Provide the (X, Y) coordinate of the cell's center where the given text is located.  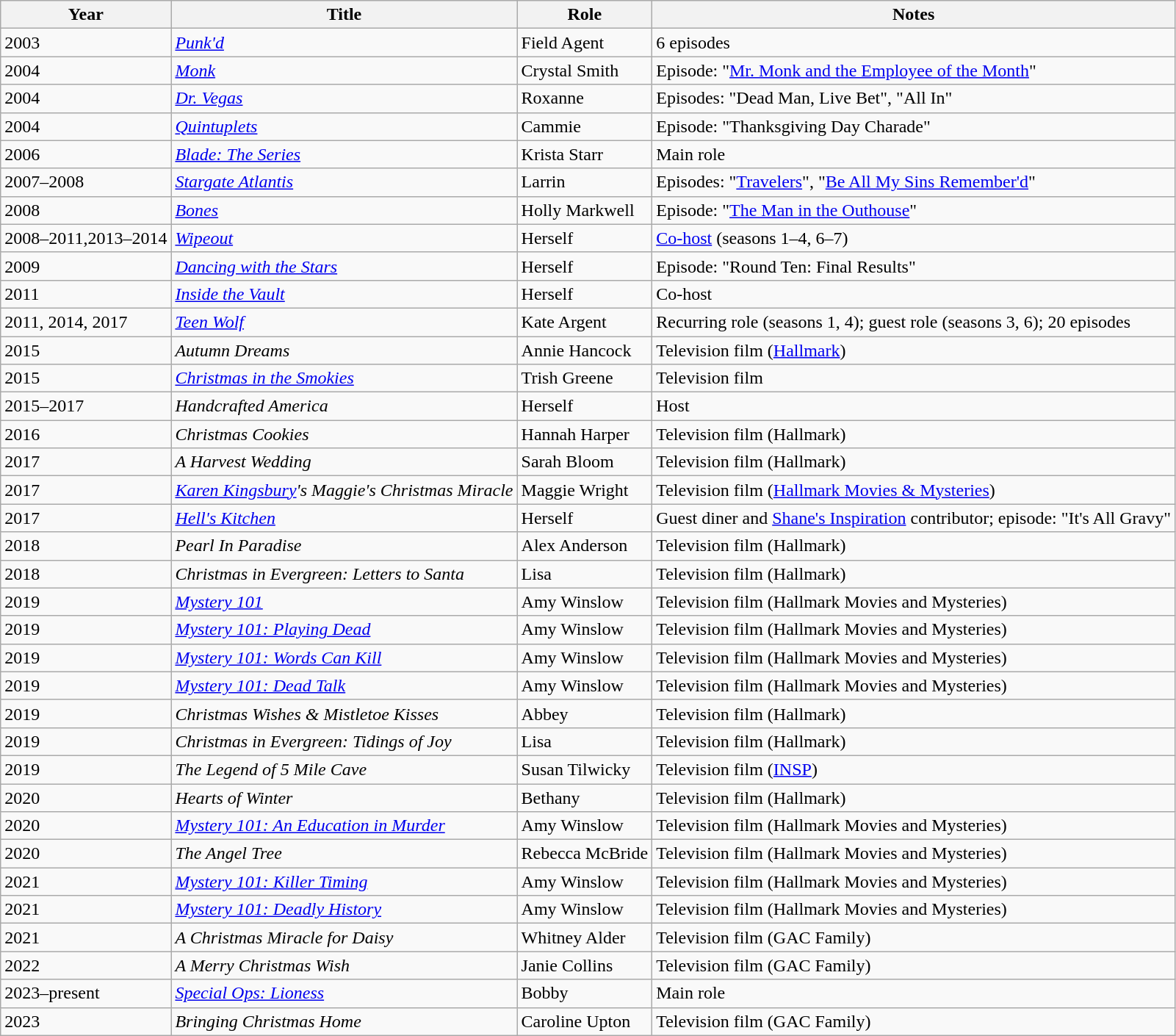
6 episodes (914, 43)
Mystery 101: Words Can Kill (344, 658)
Bones (344, 210)
Role (585, 15)
2015–2017 (86, 406)
Television film (914, 378)
Janie Collins (585, 965)
Hell's Kitchen (344, 518)
2023–present (86, 993)
Whitney Alder (585, 938)
Teen Wolf (344, 322)
Christmas in Evergreen: Tidings of Joy (344, 741)
2003 (86, 43)
Mystery 101: Deadly History (344, 910)
2016 (86, 434)
Mystery 101: An Education in Murder (344, 826)
Crystal Smith (585, 71)
Episode: "Thanksgiving Day Charade" (914, 126)
Christmas in Evergreen: Letters to Santa (344, 574)
Bobby (585, 993)
Christmas Wishes & Mistletoe Kisses (344, 713)
Alex Anderson (585, 546)
Sarah Bloom (585, 462)
Susan Tilwicky (585, 769)
Christmas Cookies (344, 434)
Dr. Vegas (344, 98)
Quintuplets (344, 126)
The Angel Tree (344, 854)
Maggie Wright (585, 490)
Notes (914, 15)
Mystery 101: Killer Timing (344, 882)
Host (914, 406)
Pearl In Paradise (344, 546)
2011, 2014, 2017 (86, 322)
Holly Markwell (585, 210)
Handcrafted America (344, 406)
A Christmas Miracle for Daisy (344, 938)
Episodes: "Dead Man, Live Bet", "All In" (914, 98)
Television film (INSP) (914, 769)
Year (86, 15)
Larrin (585, 182)
2007–2008 (86, 182)
Krista Starr (585, 154)
2011 (86, 294)
Inside the Vault (344, 294)
Caroline Upton (585, 1021)
Co-host (914, 294)
Stargate Atlantis (344, 182)
Field Agent (585, 43)
Dancing with the Stars (344, 266)
Hannah Harper (585, 434)
Hearts of Winter (344, 797)
Episodes: "Travelers", "Be All My Sins Remember'd" (914, 182)
Karen Kingsbury's Maggie's Christmas Miracle (344, 490)
Bringing Christmas Home (344, 1021)
2008 (86, 210)
The Legend of 5 Mile Cave (344, 769)
Roxanne (585, 98)
A Harvest Wedding (344, 462)
2006 (86, 154)
Annie Hancock (585, 350)
Kate Argent (585, 322)
Autumn Dreams (344, 350)
Episode: "The Man in the Outhouse" (914, 210)
Monk (344, 71)
Episode: "Round Ten: Final Results" (914, 266)
2023 (86, 1021)
Bethany (585, 797)
Christmas in the Smokies (344, 378)
Episode: "Mr. Monk and the Employee of the Month" (914, 71)
Television film (Hallmark Movies & Mysteries) (914, 490)
2008–2011,2013–2014 (86, 238)
Special Ops: Lioness (344, 993)
2022 (86, 965)
Abbey (585, 713)
Blade: The Series (344, 154)
Rebecca McBride (585, 854)
Recurring role (seasons 1, 4); guest role (seasons 3, 6); 20 episodes (914, 322)
Guest diner and Shane's Inspiration contributor; episode: "It's All Gravy" (914, 518)
A Merry Christmas Wish (344, 965)
Cammie (585, 126)
Mystery 101: Dead Talk (344, 686)
Mystery 101: Playing Dead (344, 630)
Co-host (seasons 1–4, 6–7) (914, 238)
Wipeout (344, 238)
Title (344, 15)
Mystery 101 (344, 602)
Trish Greene (585, 378)
2009 (86, 266)
Punk'd (344, 43)
